From the cell containing the given text, extract its center point as [x, y] coordinate. 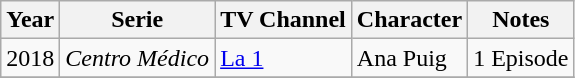
Character [409, 20]
Ana Puig [409, 58]
Centro Médico [138, 58]
Year [30, 20]
1 Episode [521, 58]
Notes [521, 20]
La 1 [284, 58]
2018 [30, 58]
Serie [138, 20]
TV Channel [284, 20]
